Detect which cell encompasses the target text, then output its (X, Y) center coordinate. 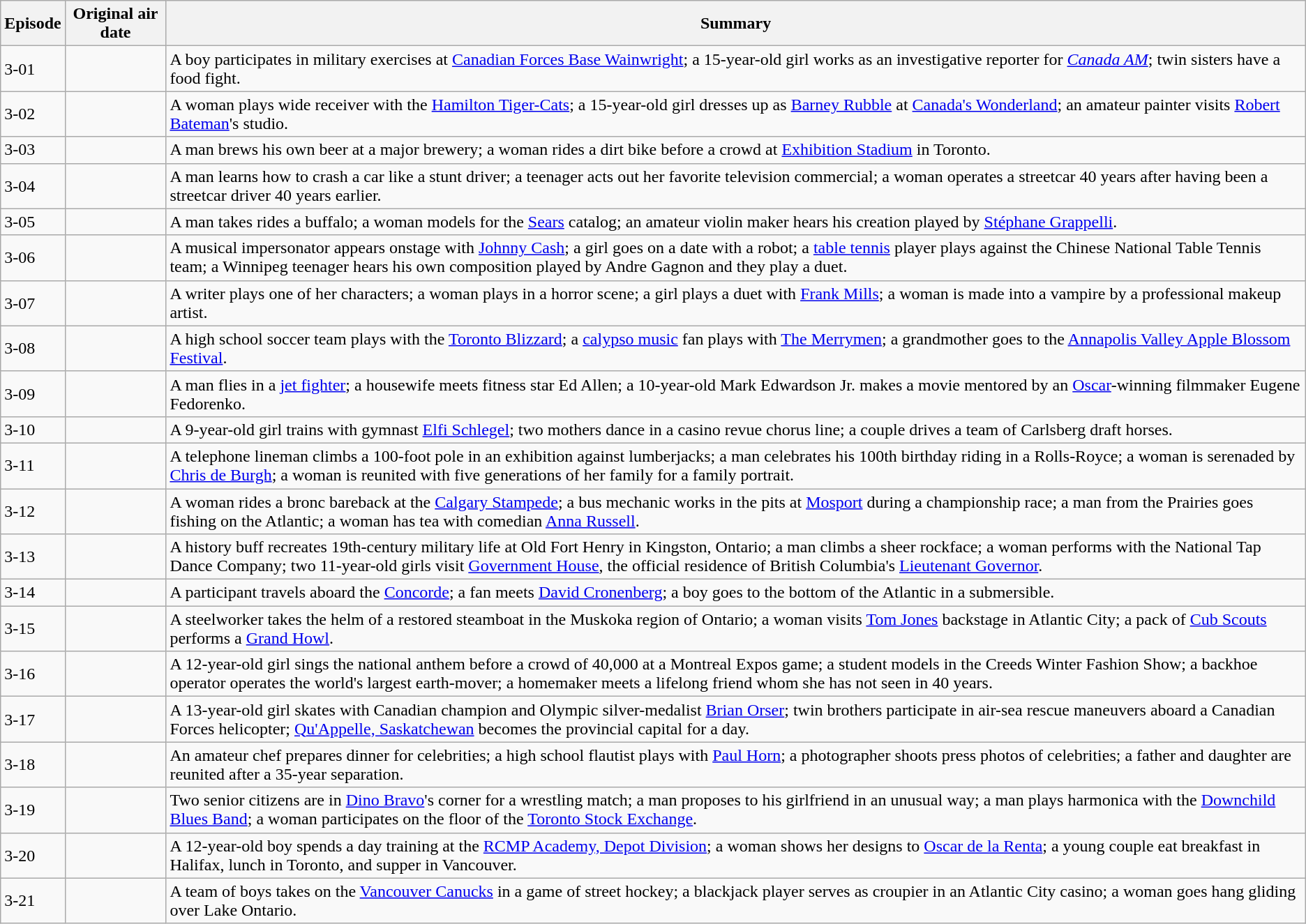
3-14 (33, 593)
Original air date (116, 24)
3-10 (33, 430)
3-05 (33, 222)
Summary (735, 24)
3-02 (33, 114)
3-04 (33, 185)
Episode (33, 24)
3-18 (33, 764)
3-21 (33, 901)
3-03 (33, 150)
3-12 (33, 510)
3-09 (33, 393)
3-06 (33, 258)
A participant travels aboard the Concorde; a fan meets David Cronenberg; a boy goes to the bottom of the Atlantic in a submersible. (735, 593)
3-01 (33, 68)
3-07 (33, 303)
3-16 (33, 674)
A man takes rides a buffalo; a woman models for the Sears catalog; an amateur violin maker hears his creation played by Stéphane Grappelli. (735, 222)
A man brews his own beer at a major brewery; a woman rides a dirt bike before a crowd at Exhibition Stadium in Toronto. (735, 150)
3-11 (33, 466)
3-19 (33, 810)
3-20 (33, 855)
3-13 (33, 556)
3-08 (33, 349)
3-15 (33, 629)
3-17 (33, 720)
